Search for the cell housing the specified text and yield its [x, y] center coordinate. 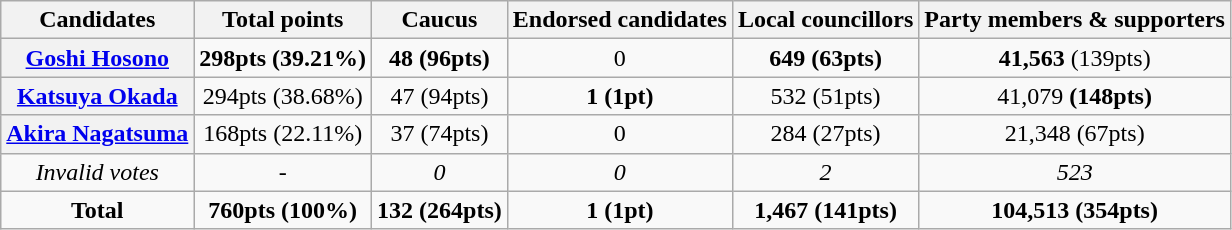
47 (94pts) [440, 96]
Total [98, 210]
1,467 (141pts) [825, 210]
48 (96pts) [440, 58]
Invalid votes [98, 172]
294pts (38.68%) [283, 96]
2 [825, 172]
523 [1075, 172]
21,348 (67pts) [1075, 134]
Goshi Hosono [98, 58]
Katsuya Okada [98, 96]
Akira Nagatsuma [98, 134]
649 (63pts) [825, 58]
Endorsed candidates [620, 20]
41,563 (139pts) [1075, 58]
298pts (39.21%) [283, 58]
532 (51pts) [825, 96]
168pts (22.11%) [283, 134]
Party members & supporters [1075, 20]
Caucus [440, 20]
Total points [283, 20]
Candidates [98, 20]
37 (74pts) [440, 134]
284 (27pts) [825, 134]
- [283, 172]
41,079 (148pts) [1075, 96]
132 (264pts) [440, 210]
Local councillors [825, 20]
760pts (100%) [283, 210]
104,513 (354pts) [1075, 210]
